Output the (x, y) coordinate of the center of the cell containing the given text.  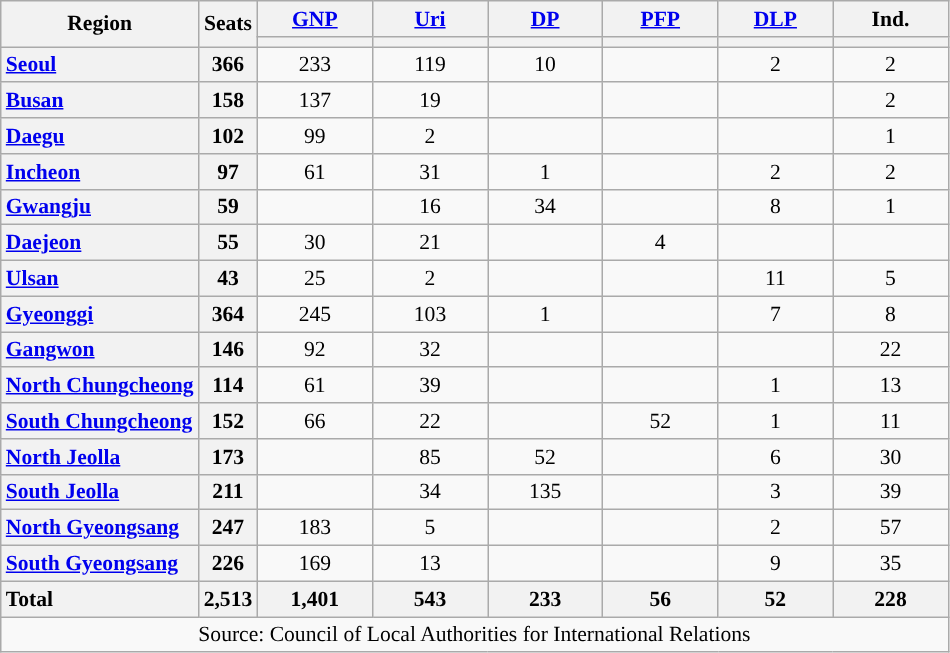
DLP (776, 19)
25 (314, 279)
10 (546, 65)
97 (228, 172)
35 (890, 564)
Ind. (890, 19)
DP (546, 19)
56 (660, 599)
43 (228, 279)
114 (228, 386)
169 (314, 564)
103 (430, 314)
North Gyeongsang (100, 528)
226 (228, 564)
152 (228, 421)
4 (660, 243)
Gwangju (100, 207)
Busan (100, 101)
Seoul (100, 65)
102 (228, 136)
Seats (228, 24)
119 (430, 65)
32 (430, 350)
Uri (430, 19)
19 (430, 101)
Gangwon (100, 350)
1,401 (314, 599)
59 (228, 207)
Daejeon (100, 243)
2,513 (228, 599)
PFP (660, 19)
Region (100, 24)
Gyeonggi (100, 314)
Total (100, 599)
245 (314, 314)
3 (776, 492)
Incheon (100, 172)
North Jeolla (100, 457)
Daegu (100, 136)
137 (314, 101)
Ulsan (100, 279)
92 (314, 350)
85 (430, 457)
228 (890, 599)
211 (228, 492)
South Chungcheong (100, 421)
South Gyeongsang (100, 564)
South Jeolla (100, 492)
247 (228, 528)
158 (228, 101)
135 (546, 492)
99 (314, 136)
6 (776, 457)
16 (430, 207)
173 (228, 457)
146 (228, 350)
57 (890, 528)
55 (228, 243)
North Chungcheong (100, 386)
31 (430, 172)
183 (314, 528)
GNP (314, 19)
9 (776, 564)
543 (430, 599)
7 (776, 314)
366 (228, 65)
21 (430, 243)
Source: Council of Local Authorities for International Relations (474, 635)
66 (314, 421)
364 (228, 314)
